From the cell containing the given text, extract its center point as [x, y] coordinate. 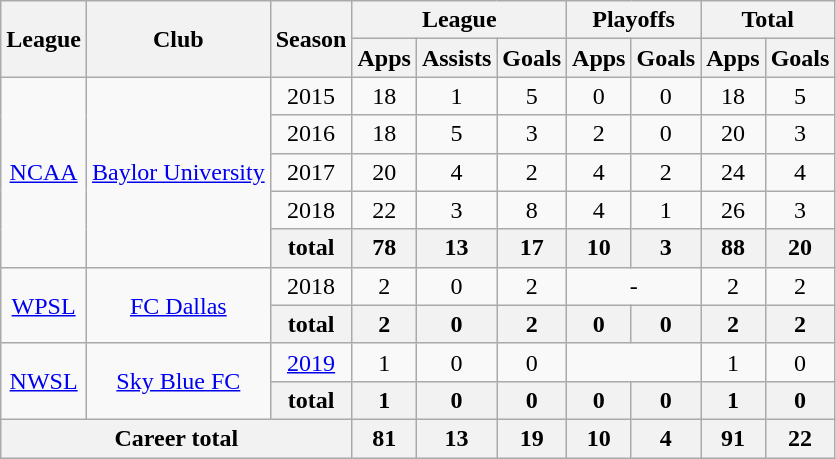
81 [384, 438]
Club [178, 39]
26 [733, 210]
2016 [311, 134]
Assists [456, 58]
2017 [311, 172]
19 [532, 438]
Career total [176, 438]
2019 [311, 362]
Baylor University [178, 172]
FC Dallas [178, 305]
NWSL [44, 381]
Playoffs [634, 20]
Total [768, 20]
8 [532, 210]
WPSL [44, 305]
2015 [311, 96]
88 [733, 248]
17 [532, 248]
Season [311, 39]
78 [384, 248]
Sky Blue FC [178, 381]
24 [733, 172]
NCAA [44, 172]
91 [733, 438]
- [634, 286]
